From the cell containing the given text, extract its center point as [X, Y] coordinate. 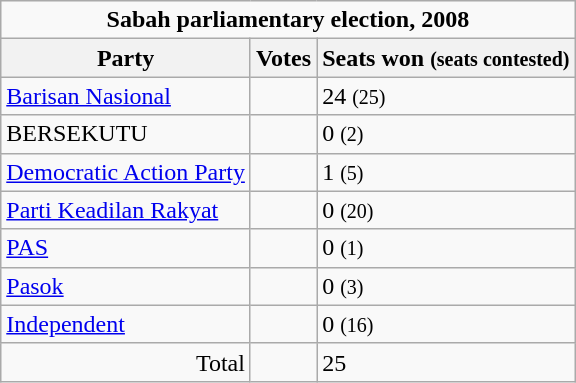
24 (25) [446, 96]
0 (20) [446, 210]
Barisan Nasional [126, 96]
BERSEKUTU [126, 134]
Total [126, 362]
1 (5) [446, 172]
Sabah parliamentary election, 2008 [288, 20]
PAS [126, 248]
Votes [283, 58]
Pasok [126, 286]
0 (1) [446, 248]
Independent [126, 324]
Democratic Action Party [126, 172]
Party [126, 58]
0 (16) [446, 324]
Parti Keadilan Rakyat [126, 210]
0 (3) [446, 286]
25 [446, 362]
0 (2) [446, 134]
Seats won (seats contested) [446, 58]
